Return (x, y) of the center of cell containing provided text 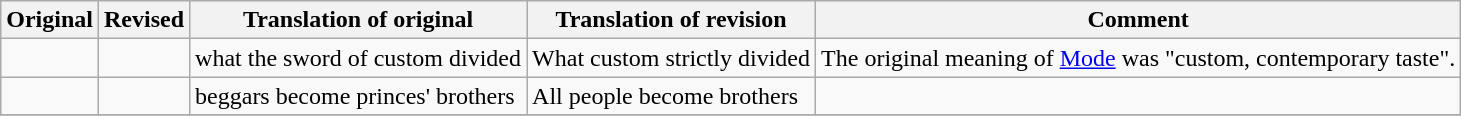
what the sword of custom divided (358, 58)
All people become brothers (672, 96)
Translation of revision (672, 20)
Translation of original (358, 20)
Comment (1138, 20)
The original meaning of Mode was "custom, contemporary taste". (1138, 58)
What custom strictly divided (672, 58)
Revised (144, 20)
Original (50, 20)
beggars become princes' brothers (358, 96)
